Find where the given text appears and provide that cell's center as [x, y] coordinate. 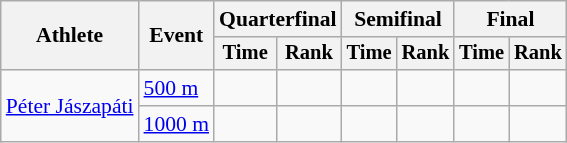
Semifinal [398, 19]
Athlete [70, 36]
Final [510, 19]
500 m [176, 88]
Event [176, 36]
Péter Jászapáti [70, 106]
Quarterfinal [278, 19]
1000 m [176, 124]
